Search for the cell housing the specified text and yield its (X, Y) center coordinate. 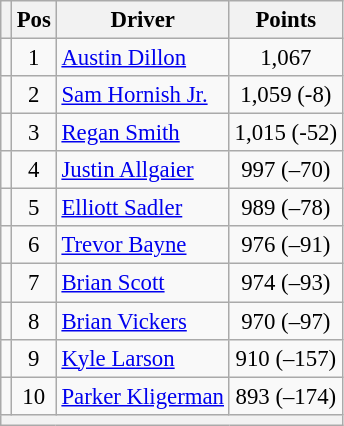
1 (34, 58)
997 (–70) (286, 170)
4 (34, 170)
Points (286, 20)
1,015 (-52) (286, 133)
7 (34, 283)
Kyle Larson (142, 358)
974 (–93) (286, 283)
976 (–91) (286, 245)
Sam Hornish Jr. (142, 95)
910 (–157) (286, 358)
Pos (34, 20)
8 (34, 321)
6 (34, 245)
10 (34, 396)
Justin Allgaier (142, 170)
1,067 (286, 58)
970 (–97) (286, 321)
893 (–174) (286, 396)
1,059 (-8) (286, 95)
Brian Scott (142, 283)
9 (34, 358)
Parker Kligerman (142, 396)
3 (34, 133)
Brian Vickers (142, 321)
Austin Dillon (142, 58)
Driver (142, 20)
989 (–78) (286, 208)
Trevor Bayne (142, 245)
2 (34, 95)
Elliott Sadler (142, 208)
5 (34, 208)
Regan Smith (142, 133)
